Find where the given text appears and provide that cell's center as (X, Y) coordinate. 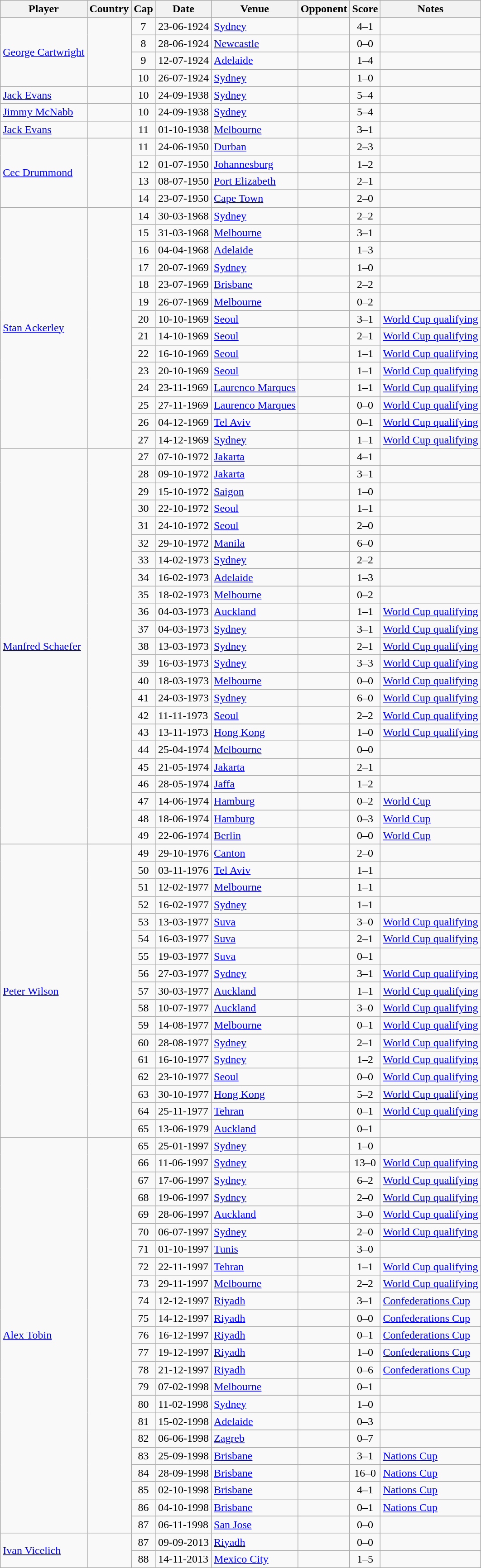
29-11-1997 (183, 1283)
14-12-1969 (183, 439)
16-12-1997 (183, 1335)
Country (109, 9)
83 (144, 1456)
23-10-1977 (183, 1077)
28-06-1997 (183, 1215)
75 (144, 1318)
Notes (430, 9)
03-11-1976 (183, 870)
71 (144, 1249)
09-10-1972 (183, 474)
07-02-1998 (183, 1387)
Cap (144, 9)
16-03-1977 (183, 939)
13-11-1973 (183, 732)
16-10-1977 (183, 1060)
12-02-1977 (183, 887)
06-06-1998 (183, 1439)
21-12-1997 (183, 1370)
25-04-1974 (183, 749)
22-10-1972 (183, 509)
29 (144, 491)
18-02-1973 (183, 595)
34 (144, 577)
67 (144, 1180)
16-10-1969 (183, 353)
23-11-1969 (183, 388)
09-09-2013 (183, 1542)
11-06-1997 (183, 1163)
0–7 (365, 1439)
28 (144, 474)
77 (144, 1353)
Venue (255, 9)
47 (144, 801)
46 (144, 784)
39 (144, 663)
15 (144, 233)
9 (144, 61)
15-02-1998 (183, 1421)
Johannesburg (255, 164)
61 (144, 1060)
01-10-1938 (183, 129)
14-02-1973 (183, 560)
Player (43, 9)
38 (144, 646)
69 (144, 1215)
Cape Town (255, 198)
18-03-1973 (183, 681)
28-08-1977 (183, 1042)
30-03-1977 (183, 991)
22-06-1974 (183, 836)
86 (144, 1507)
Date (183, 9)
Score (365, 9)
24-03-1973 (183, 698)
28-06-1924 (183, 43)
3–3 (365, 663)
20-07-1969 (183, 267)
73 (144, 1283)
Peter Wilson (43, 991)
27-03-1977 (183, 973)
27-11-1969 (183, 405)
19-03-1977 (183, 956)
54 (144, 939)
13-03-1973 (183, 646)
Opponent (324, 9)
31 (144, 526)
30-03-1968 (183, 216)
16-02-1973 (183, 577)
1–4 (365, 61)
06-11-1998 (183, 1525)
32 (144, 543)
13-03-1977 (183, 922)
Jaffa (255, 784)
19 (144, 302)
Port Elizabeth (255, 181)
26 (144, 422)
George Cartwright (43, 52)
19-12-1997 (183, 1353)
52 (144, 905)
60 (144, 1042)
11-02-1998 (183, 1404)
31-03-1968 (183, 233)
04-04-1968 (183, 250)
06-07-1997 (183, 1232)
23-06-1924 (183, 26)
25-11-1977 (183, 1111)
07-10-1972 (183, 457)
82 (144, 1439)
28-05-1974 (183, 784)
13 (144, 181)
30-10-1977 (183, 1094)
10-10-1969 (183, 319)
12-12-1997 (183, 1301)
37 (144, 629)
28-09-1998 (183, 1473)
20 (144, 319)
24-10-1972 (183, 526)
01-07-1950 (183, 164)
6–2 (365, 1180)
40 (144, 681)
5–2 (365, 1094)
Newcastle (255, 43)
Cec Drummond (43, 172)
Stan Ackerley (43, 328)
21-05-1974 (183, 767)
23-07-1950 (183, 198)
02-10-1998 (183, 1490)
26-07-1969 (183, 302)
Mexico City (255, 1559)
25-01-1997 (183, 1146)
24 (144, 388)
48 (144, 819)
59 (144, 1025)
10-07-1977 (183, 1008)
14-12-1997 (183, 1318)
Manfred Schaefer (43, 646)
62 (144, 1077)
Alex Tobin (43, 1335)
04-10-1998 (183, 1507)
7 (144, 26)
Zagreb (255, 1439)
56 (144, 973)
42 (144, 715)
66 (144, 1163)
13–0 (365, 1163)
1–5 (365, 1559)
2–3 (365, 147)
14-11-2013 (183, 1559)
Canton (255, 853)
53 (144, 922)
74 (144, 1301)
36 (144, 612)
79 (144, 1387)
18-06-1974 (183, 819)
23 (144, 371)
Durban (255, 147)
14-08-1977 (183, 1025)
58 (144, 1008)
04-12-1969 (183, 422)
0–6 (365, 1370)
13-06-1979 (183, 1129)
22-11-1997 (183, 1266)
24-06-1950 (183, 147)
30 (144, 509)
23-07-1969 (183, 285)
18 (144, 285)
15-10-1972 (183, 491)
16–0 (365, 1473)
11-11-1973 (183, 715)
16 (144, 250)
17-06-1997 (183, 1180)
76 (144, 1335)
12-07-1924 (183, 61)
35 (144, 595)
22 (144, 353)
14-10-1969 (183, 336)
16-03-1973 (183, 663)
12 (144, 164)
26-07-1924 (183, 78)
San Jose (255, 1525)
81 (144, 1421)
45 (144, 767)
43 (144, 732)
70 (144, 1232)
85 (144, 1490)
08-07-1950 (183, 181)
20-10-1969 (183, 371)
Jimmy McNabb (43, 112)
25 (144, 405)
17 (144, 267)
41 (144, 698)
21 (144, 336)
8 (144, 43)
19-06-1997 (183, 1197)
68 (144, 1197)
78 (144, 1370)
Saigon (255, 491)
16-02-1977 (183, 905)
80 (144, 1404)
51 (144, 887)
14-06-1974 (183, 801)
25-09-1998 (183, 1456)
57 (144, 991)
Tunis (255, 1249)
33 (144, 560)
44 (144, 749)
63 (144, 1094)
Manila (255, 543)
50 (144, 870)
84 (144, 1473)
72 (144, 1266)
01-10-1997 (183, 1249)
55 (144, 956)
Ivan Vicelich (43, 1550)
29-10-1972 (183, 543)
29-10-1976 (183, 853)
88 (144, 1559)
Berlin (255, 836)
64 (144, 1111)
